Identify which cell holds the provided text, then report its (x, y) central coordinate. 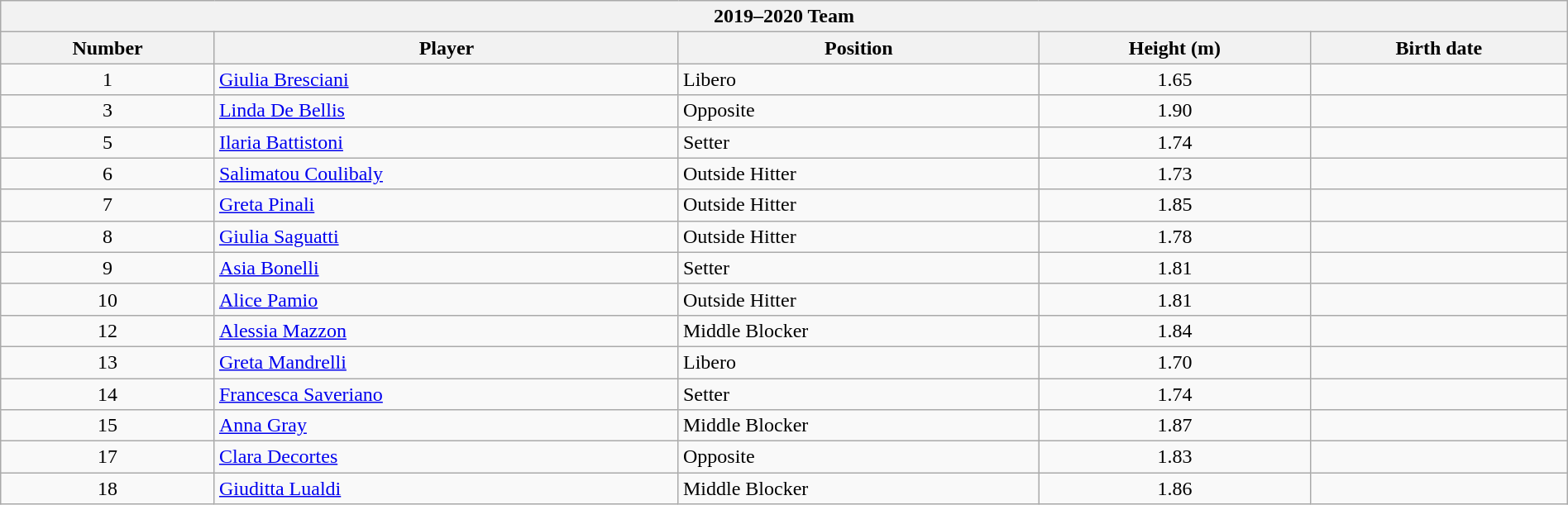
Giulia Bresciani (447, 79)
1.86 (1174, 488)
Position (858, 48)
Asia Bonelli (447, 268)
10 (108, 299)
1.85 (1174, 205)
17 (108, 457)
6 (108, 174)
Anna Gray (447, 426)
Number (108, 48)
Greta Mandrelli (447, 362)
1.70 (1174, 362)
Alice Pamio (447, 299)
18 (108, 488)
1.65 (1174, 79)
1.90 (1174, 111)
2019–2020 Team (784, 17)
9 (108, 268)
1.78 (1174, 236)
Clara Decortes (447, 457)
3 (108, 111)
1.83 (1174, 457)
Birth date (1439, 48)
5 (108, 142)
Greta Pinali (447, 205)
Giuditta Lualdi (447, 488)
Height (m) (1174, 48)
Francesca Saveriano (447, 394)
1.87 (1174, 426)
1.84 (1174, 331)
7 (108, 205)
Ilaria Battistoni (447, 142)
Alessia Mazzon (447, 331)
15 (108, 426)
Player (447, 48)
Linda De Bellis (447, 111)
Salimatou Coulibaly (447, 174)
14 (108, 394)
1 (108, 79)
1.73 (1174, 174)
12 (108, 331)
13 (108, 362)
Giulia Saguatti (447, 236)
8 (108, 236)
